Detect which cell encompasses the target text, then output its (x, y) center coordinate. 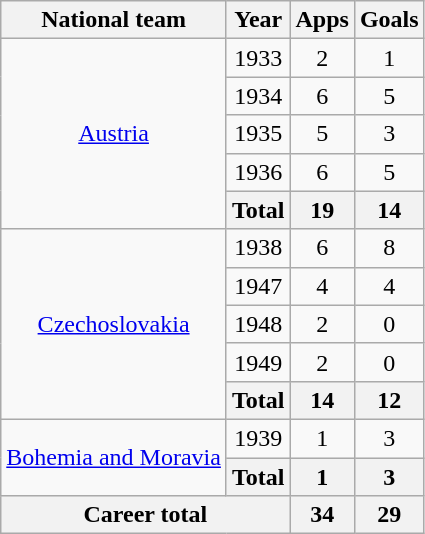
Year (258, 20)
1949 (258, 362)
8 (389, 248)
29 (389, 515)
34 (322, 515)
1933 (258, 58)
1936 (258, 172)
1938 (258, 248)
Czechoslovakia (114, 324)
19 (322, 210)
Apps (322, 20)
Career total (146, 515)
Bohemia and Moravia (114, 457)
Austria (114, 134)
1934 (258, 96)
National team (114, 20)
1939 (258, 438)
Goals (389, 20)
1935 (258, 134)
12 (389, 400)
1947 (258, 286)
1948 (258, 324)
